Determine the [x, y] coordinate at the center of the cell enclosing the given text.  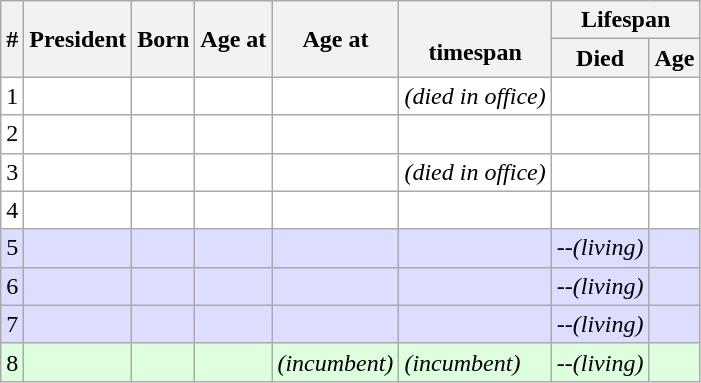
Born [164, 39]
Age [674, 58]
Lifespan [626, 20]
Died [600, 58]
4 [12, 210]
3 [12, 172]
1 [12, 96]
7 [12, 324]
8 [12, 362]
# [12, 39]
President [78, 39]
timespan [475, 39]
6 [12, 286]
5 [12, 248]
2 [12, 134]
